Search for the cell housing the specified text and yield its [X, Y] center coordinate. 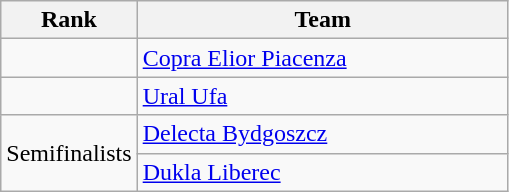
Team [322, 20]
Semifinalists [69, 153]
Rank [69, 20]
Dukla Liberec [322, 172]
Copra Elior Piacenza [322, 58]
Ural Ufa [322, 96]
Delecta Bydgoszcz [322, 134]
